Scan for the cell matching the given text and deliver its [X, Y] coordinate at center. 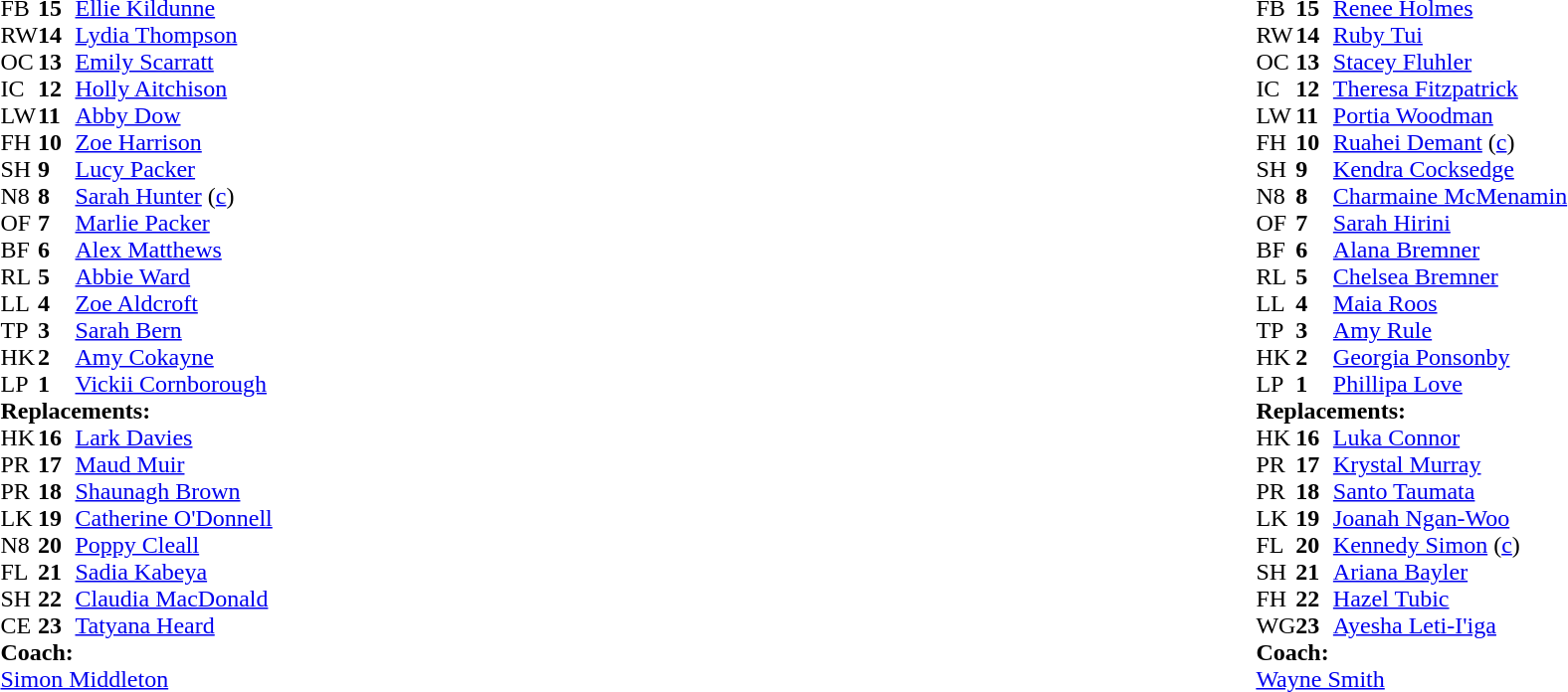
Claudia MacDonald [174, 599]
Amy Cokayne [174, 358]
Ruby Tui [1451, 36]
Holly Aitchison [174, 89]
Lucy Packer [174, 169]
Sadia Kabeya [174, 573]
Kendra Cocksedge [1451, 169]
Amy Rule [1451, 330]
Maia Roos [1451, 304]
Tatyana Heard [174, 626]
Ruahei Demant (c) [1451, 143]
WG [1275, 626]
Georgia Ponsonby [1451, 358]
CE [19, 626]
Alex Matthews [174, 251]
Portia Woodman [1451, 115]
Vickii Cornborough [174, 384]
Marlie Packer [174, 223]
Phillipa Love [1451, 384]
Theresa Fitzpatrick [1451, 89]
Lark Davies [174, 437]
Emily Scarratt [174, 62]
Charmaine McMenamin [1451, 197]
Sarah Bern [174, 330]
Joanah Ngan-Woo [1451, 519]
Lydia Thompson [174, 36]
Maud Muir [174, 465]
Hazel Tubic [1451, 599]
Abby Dow [174, 115]
Kennedy Simon (c) [1451, 545]
Sarah Hunter (c) [174, 197]
Sarah Hirini [1451, 223]
Alana Bremner [1451, 251]
Catherine O'Donnell [174, 519]
Ayesha Leti-I'iga [1451, 626]
Ariana Bayler [1451, 573]
Luka Connor [1451, 437]
Krystal Murray [1451, 465]
Abbie Ward [174, 276]
Shaunagh Brown [174, 491]
Zoe Harrison [174, 143]
Zoe Aldcroft [174, 304]
Stacey Fluhler [1451, 62]
Chelsea Bremner [1451, 276]
Santo Taumata [1451, 491]
Poppy Cleall [174, 545]
